Return [X, Y] of the center of cell containing provided text 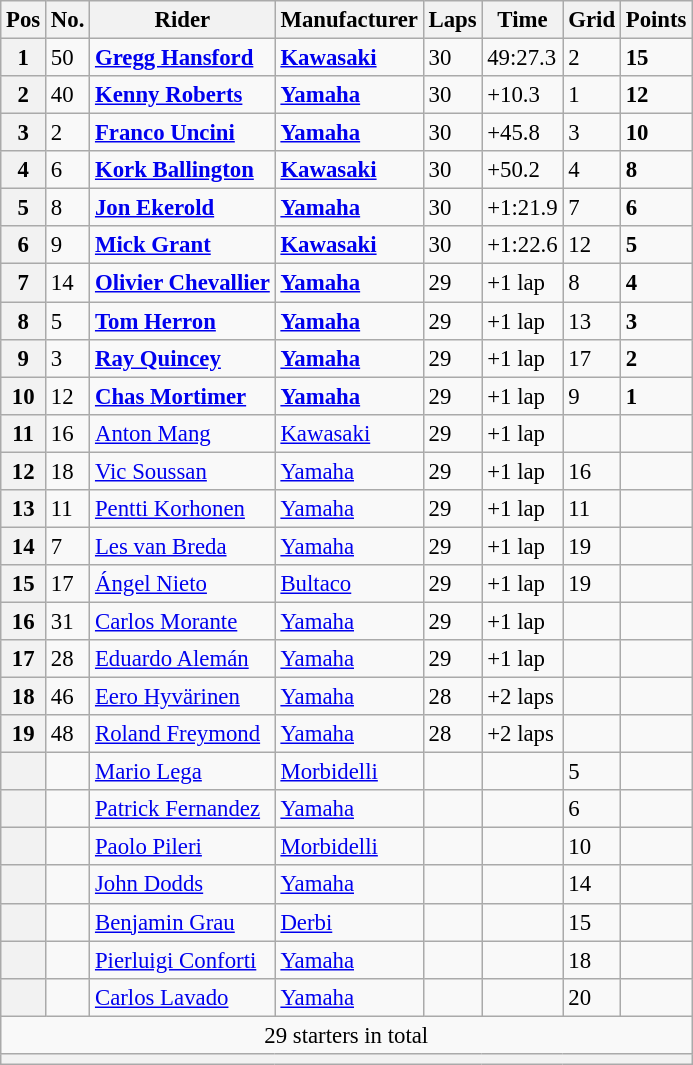
Tom Herron [182, 321]
John Dodds [182, 885]
+1:21.9 [522, 208]
Anton Mang [182, 433]
Jon Ekerold [182, 208]
Kenny Roberts [182, 95]
Ángel Nieto [182, 584]
Ray Quincey [182, 358]
+45.8 [522, 133]
Les van Breda [182, 546]
40 [68, 95]
Pentti Korhonen [182, 509]
48 [68, 734]
+50.2 [522, 170]
31 [68, 621]
Mick Grant [182, 245]
50 [68, 58]
Kork Ballington [182, 170]
Pos [24, 20]
+1:22.6 [522, 245]
Points [656, 20]
Bultaco [349, 584]
Time [522, 20]
Eero Hyvärinen [182, 697]
Vic Soussan [182, 471]
Carlos Lavado [182, 997]
No. [68, 20]
+10.3 [522, 95]
Olivier Chevallier [182, 283]
29 starters in total [346, 1035]
Derbi [349, 922]
Chas Mortimer [182, 396]
Paolo Pileri [182, 847]
Gregg Hansford [182, 58]
Pierluigi Conforti [182, 960]
Carlos Morante [182, 621]
Eduardo Alemán [182, 659]
Manufacturer [349, 20]
49:27.3 [522, 58]
46 [68, 697]
Benjamin Grau [182, 922]
20 [592, 997]
Mario Lega [182, 772]
Grid [592, 20]
Laps [452, 20]
Roland Freymond [182, 734]
Franco Uncini [182, 133]
Rider [182, 20]
Patrick Fernandez [182, 809]
